Provide the [x, y] coordinate of the cell's center where the given text is located.  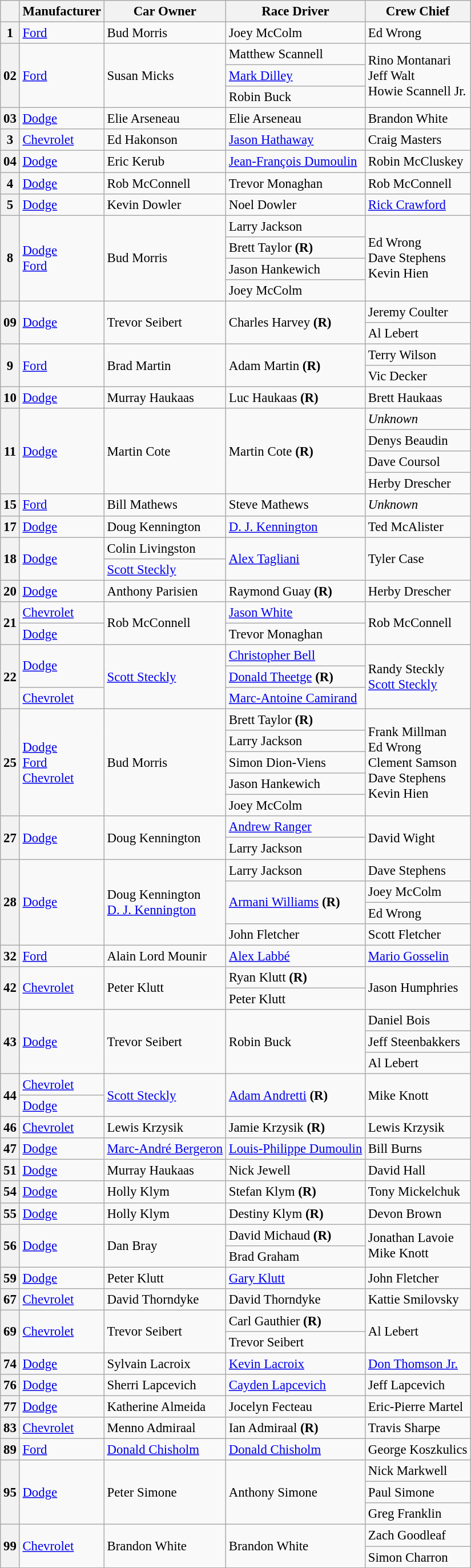
Simon Dion-Viens [295, 763]
Matthew Scannell [295, 54]
Steve Mathews [295, 505]
Anthony Parisien [164, 591]
Martin Cote [164, 451]
Bill Burns [418, 1149]
02 [10, 75]
3 [10, 140]
04 [10, 162]
Charles Harvey (R) [295, 322]
Greg Franklin [418, 1514]
Kattie Smilovsky [418, 1300]
32 [10, 956]
Dave Stephens [418, 870]
Brett Haukaas [418, 398]
Gary Klutt [295, 1278]
1 [10, 33]
09 [10, 322]
Manufacturer [62, 11]
D. J. Kennington [295, 526]
Randy Steckly Scott Steckly [418, 677]
Armani Williams (R) [295, 902]
Jeremy Coulter [418, 312]
David Hall [418, 1171]
Adam Martin (R) [295, 365]
Tony Mickelchuk [418, 1192]
Nick Markwell [418, 1471]
Raymond Guay (R) [295, 591]
Kevin Dowler [164, 204]
21 [10, 624]
Marc-André Bergeron [164, 1149]
Craig Masters [418, 140]
4 [10, 183]
Donald Theetge (R) [295, 677]
Destiny Klym (R) [295, 1213]
Noel Dowler [295, 204]
Brad Graham [295, 1256]
Mike Knott [418, 1095]
Daniel Bois [418, 1020]
Ted McAlister [418, 526]
56 [10, 1246]
Adam Andretti (R) [295, 1095]
95 [10, 1493]
59 [10, 1278]
54 [10, 1192]
Louis-Philippe Dumoulin [295, 1149]
Ed Hakonson [164, 140]
Dave Coursol [418, 462]
Jonathan Lavoie Mike Knott [418, 1246]
20 [10, 591]
22 [10, 677]
Scott Fletcher [418, 934]
Peter Simone [164, 1493]
Alain Lord Mounir [164, 956]
Robin McCluskey [418, 162]
George Koszkulics [418, 1450]
18 [10, 558]
Mario Gosselin [418, 956]
51 [10, 1171]
Susan Micks [164, 75]
Sylvain Lacroix [164, 1364]
Carl Gauthier (R) [295, 1321]
Eric Kerub [164, 162]
55 [10, 1213]
67 [10, 1300]
Eric-Pierre Martel [418, 1407]
Menno Admiraal [164, 1428]
Rino Montanari Jeff Walt Howie Scannell Jr. [418, 75]
83 [10, 1428]
Travis Sharpe [418, 1428]
28 [10, 902]
69 [10, 1332]
46 [10, 1128]
Jeff Lapcevich [418, 1385]
17 [10, 526]
Andrew Ranger [295, 827]
Jason White [295, 613]
Paul Simone [418, 1493]
Nick Jewell [295, 1171]
99 [10, 1546]
Zach Goodleaf [418, 1535]
Jeff Steenbakkers [418, 1042]
Car Owner [164, 11]
Alex Labbé [295, 956]
Doug Kennington D. J. Kennington [164, 902]
Luc Haukaas (R) [295, 398]
74 [10, 1364]
9 [10, 365]
44 [10, 1095]
Jamie Krzysik (R) [295, 1128]
77 [10, 1407]
Christopher Bell [295, 656]
Denys Beaudin [418, 441]
Sherri Lapcevich [164, 1385]
Mark Dilley [295, 76]
89 [10, 1450]
Alex Tagliani [295, 558]
Jason Humphries [418, 988]
Dan Bray [164, 1246]
76 [10, 1385]
Katherine Almeida [164, 1407]
Vic Decker [418, 376]
Rick Crawford [418, 204]
Ryan Klutt (R) [295, 978]
Kevin Lacroix [295, 1364]
Ian Admiraal (R) [295, 1428]
Jean-François Dumoulin [295, 162]
25 [10, 763]
5 [10, 204]
Stefan Klym (R) [295, 1192]
Bill Mathews [164, 505]
Tyler Case [418, 558]
8 [10, 258]
Devon Brown [418, 1213]
Marc-Antoine Camirand [295, 698]
David Michaud (R) [295, 1235]
Colin Livingston [164, 548]
Jason Hathaway [295, 140]
Simon Charron [418, 1557]
Dodge Ford [62, 258]
42 [10, 988]
15 [10, 505]
Race Driver [295, 11]
43 [10, 1042]
Brad Martin [164, 365]
27 [10, 838]
03 [10, 119]
47 [10, 1149]
Martin Cote (R) [295, 451]
David Wight [418, 838]
11 [10, 451]
Crew Chief [418, 11]
Frank Millman Ed Wrong Clement Samson Dave Stephens Kevin Hien [418, 763]
Ed Wrong Dave Stephens Kevin Hien [418, 258]
Dodge Ford Chevrolet [62, 763]
10 [10, 398]
Don Thomson Jr. [418, 1364]
Anthony Simone [295, 1493]
Jocelyn Fecteau [295, 1407]
Terry Wilson [418, 355]
Cayden Lapcevich [295, 1385]
